Find where the given text appears and provide that cell's center as [X, Y] coordinate. 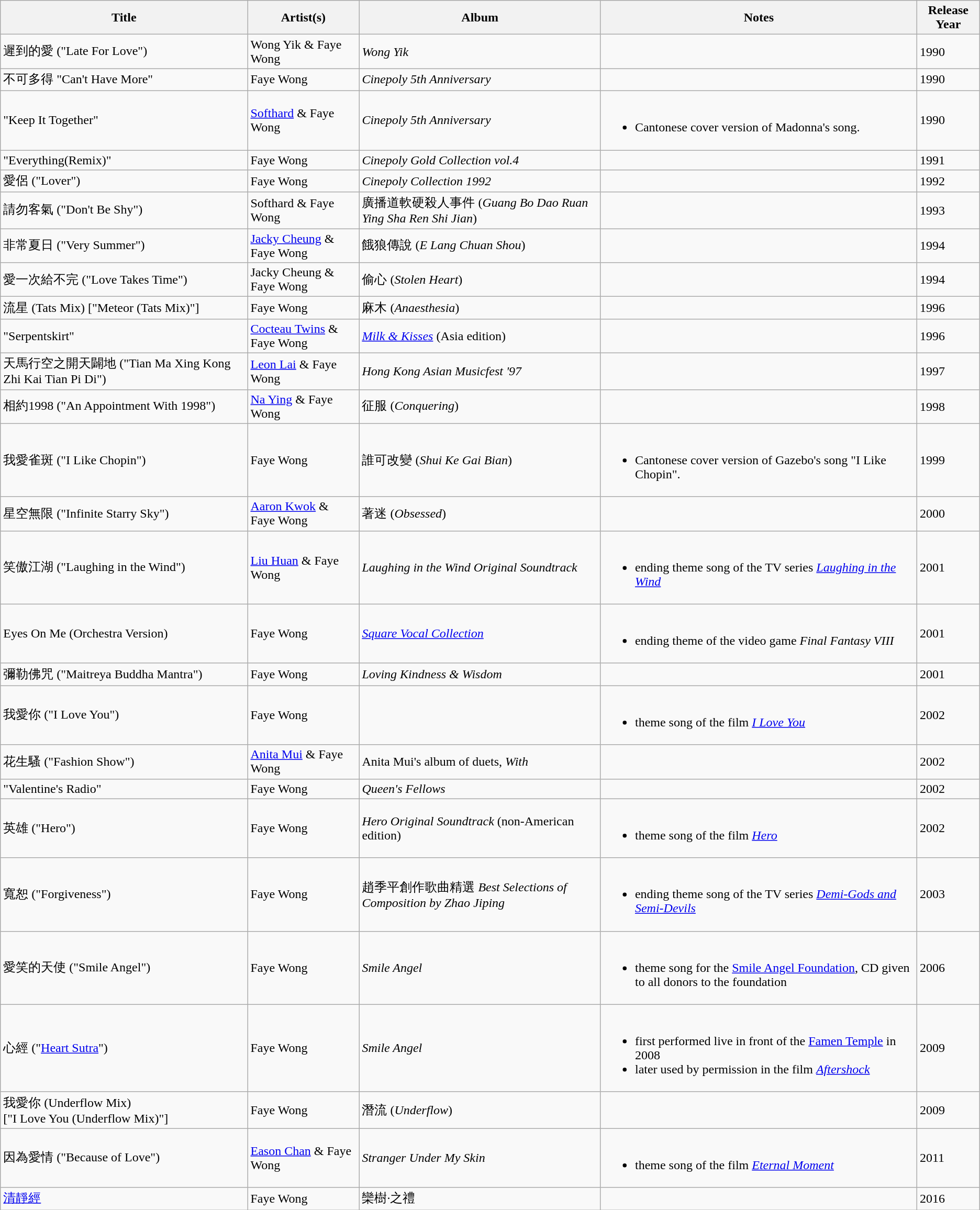
Wong Yik & Faye Wong [304, 51]
餓狼傳說 (E Lang Chuan Shou) [480, 246]
Leon Lai & Faye Wong [304, 371]
Eason Chan & Faye Wong [304, 1158]
Aaron Kwok & Faye Wong [304, 514]
Cinepoly Collection 1992 [480, 181]
我愛你 ("I Love You") [124, 715]
相約1998 ("An Appointment With 1998") [124, 406]
ending theme of the video game Final Fantasy VIII [759, 633]
Milk & Kisses (Asia edition) [480, 336]
著迷 (Obsessed) [480, 514]
偷心 (Stolen Heart) [480, 279]
Album [480, 18]
寬恕 ("Forgiveness") [124, 894]
Queen's Fellows [480, 789]
1991 [948, 160]
Cinepoly Gold Collection vol.4 [480, 160]
first performed live in front of the Famen Temple in 2008later used by permission in the film Aftershock [759, 1048]
Notes [759, 18]
1997 [948, 371]
Hong Kong Asian Musicfest '97 [480, 371]
英雄 ("Hero") [124, 828]
2011 [948, 1158]
"Keep It Together" [124, 120]
麻木 (Anaesthesia) [480, 308]
2000 [948, 514]
Artist(s) [304, 18]
2016 [948, 1198]
2003 [948, 894]
Na Ying & Faye Wong [304, 406]
ending theme song of the TV series Laughing in the Wind [759, 567]
Square Vocal Collection [480, 633]
theme song of the film I Love You [759, 715]
Cantonese cover version of Madonna's song. [759, 120]
我愛雀斑 ("I Like Chopin") [124, 460]
心經 ("Heart Sutra") [124, 1048]
Anita Mui & Faye Wong [304, 762]
笑傲江湖 ("Laughing in the Wind") [124, 567]
"Everything(Remix)" [124, 160]
Release Year [948, 18]
Title [124, 18]
Stranger Under My Skin [480, 1158]
愛侶 ("Lover") [124, 181]
欒樹·之禮 [480, 1198]
"Serpentskirt" [124, 336]
請勿客氣 ("Don't Be Shy") [124, 210]
Hero Original Soundtrack (non-American edition) [480, 828]
天馬行空之開天闢地 ("Tian Ma Xing Kong Zhi Kai Tian Pi Di") [124, 371]
Laughing in the Wind Original Soundtrack [480, 567]
我愛你 (Underflow Mix)["I Love You (Underflow Mix)"] [124, 1110]
theme song for the Smile Angel Foundation, CD given to all donors to the foundation [759, 968]
Wong Yik [480, 51]
1993 [948, 210]
Liu Huan & Faye Wong [304, 567]
Eyes On Me (Orchestra Version) [124, 633]
非常夏日 ("Very Summer") [124, 246]
Cantonese cover version of Gazebo's song "I Like Chopin". [759, 460]
1999 [948, 460]
theme song of the film Eternal Moment [759, 1158]
Loving Kindness & Wisdom [480, 674]
1992 [948, 181]
ending theme song of the TV series Demi-Gods and Semi-Devils [759, 894]
愛笑的天使 ("Smile Angel") [124, 968]
Cocteau Twins & Faye Wong [304, 336]
星空無限 ("Infinite Starry Sky") [124, 514]
愛一次給不完 ("Love Takes Time") [124, 279]
誰可改變 (Shui Ke Gai Bian) [480, 460]
征服 (Conquering) [480, 406]
theme song of the film Hero [759, 828]
因為愛情 ("Because of Love") [124, 1158]
"Valentine's Radio" [124, 789]
1998 [948, 406]
花生騷 ("Fashion Show") [124, 762]
趙季平創作歌曲精選 Best Selections of Composition by Zhao Jiping [480, 894]
清靜經 [124, 1198]
流星 (Tats Mix) ["Meteor (Tats Mix)"] [124, 308]
遲到的愛 ("Late For Love") [124, 51]
廣播道軟硬殺人事件 (Guang Bo Dao Ruan Ying Sha Ren Shi Jian) [480, 210]
潛流 (Underflow) [480, 1110]
Anita Mui's album of duets, With [480, 762]
不可多得 "Can't Have More" [124, 80]
彌勒佛咒 ("Maitreya Buddha Mantra") [124, 674]
2006 [948, 968]
